Search for the cell housing the specified text and yield its [x, y] center coordinate. 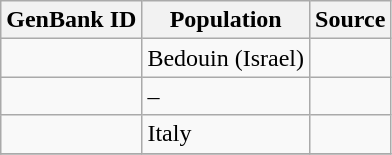
GenBank ID [72, 20]
Population [226, 20]
– [226, 96]
Source [350, 20]
Italy [226, 134]
Bedouin (Israel) [226, 58]
